For the text-containing cell, return its midpoint in (x, y) coordinate format. 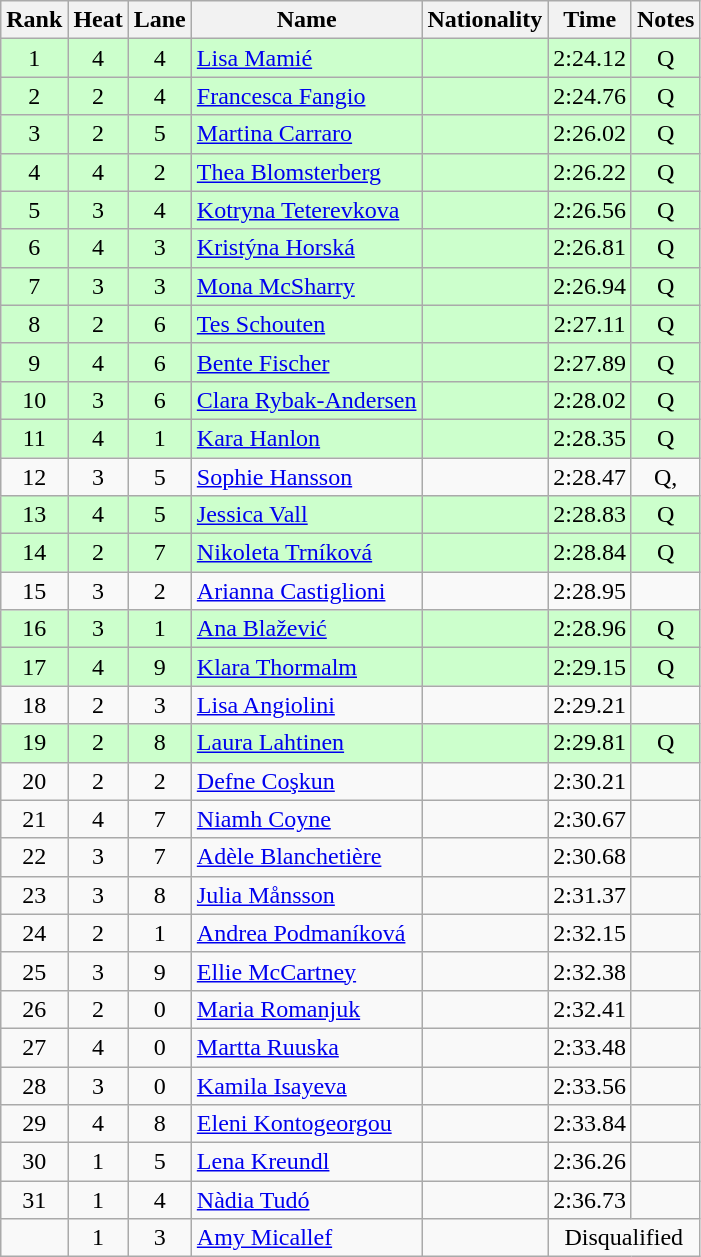
Sophie Hansson (306, 477)
Tes Schouten (306, 324)
Notes (665, 20)
Jessica Vall (306, 515)
2:36.26 (590, 1162)
2:24.12 (590, 58)
26 (34, 1009)
Thea Blomsterberg (306, 172)
29 (34, 1124)
28 (34, 1085)
Q, (665, 477)
Niamh Coyne (306, 819)
24 (34, 933)
16 (34, 629)
Clara Rybak-Andersen (306, 400)
Heat (98, 20)
Maria Romanjuk (306, 1009)
Francesca Fangio (306, 96)
2:28.47 (590, 477)
2:33.84 (590, 1124)
2:33.48 (590, 1047)
Amy Micallef (306, 1238)
15 (34, 591)
Lisa Angiolini (306, 705)
17 (34, 667)
2:32.41 (590, 1009)
2:29.21 (590, 705)
Adèle Blanchetière (306, 857)
Nàdia Tudó (306, 1200)
Nikoleta Trníková (306, 553)
2:28.96 (590, 629)
23 (34, 895)
2:32.38 (590, 971)
Arianna Castiglioni (306, 591)
2:26.02 (590, 134)
Klara Thormalm (306, 667)
Julia Månsson (306, 895)
2:28.35 (590, 438)
2:27.89 (590, 362)
2:28.84 (590, 553)
Kotryna Teterevkova (306, 210)
2:26.94 (590, 286)
2:27.11 (590, 324)
Lisa Mamié (306, 58)
20 (34, 781)
Lane (160, 20)
11 (34, 438)
Nationality (485, 20)
21 (34, 819)
2:28.83 (590, 515)
2:26.22 (590, 172)
27 (34, 1047)
2:24.76 (590, 96)
13 (34, 515)
2:30.21 (590, 781)
Defne Coşkun (306, 781)
Eleni Kontogeorgou (306, 1124)
Ellie McCartney (306, 971)
2:31.37 (590, 895)
Martta Ruuska (306, 1047)
14 (34, 553)
Lena Kreundl (306, 1162)
Andrea Podmaníková (306, 933)
Kamila Isayeva (306, 1085)
Name (306, 20)
2:29.15 (590, 667)
2:30.68 (590, 857)
2:28.02 (590, 400)
2:36.73 (590, 1200)
Rank (34, 20)
Bente Fischer (306, 362)
25 (34, 971)
30 (34, 1162)
Time (590, 20)
2:29.81 (590, 743)
2:26.81 (590, 248)
Kristýna Horská (306, 248)
10 (34, 400)
12 (34, 477)
2:32.15 (590, 933)
19 (34, 743)
2:30.67 (590, 819)
Ana Blažević (306, 629)
Kara Hanlon (306, 438)
Laura Lahtinen (306, 743)
Disqualified (624, 1238)
2:26.56 (590, 210)
22 (34, 857)
Mona McSharry (306, 286)
Martina Carraro (306, 134)
18 (34, 705)
2:33.56 (590, 1085)
2:28.95 (590, 591)
31 (34, 1200)
